Pinpoint the cell where the given text exists, returning its (X, Y) midpoint coordinate. 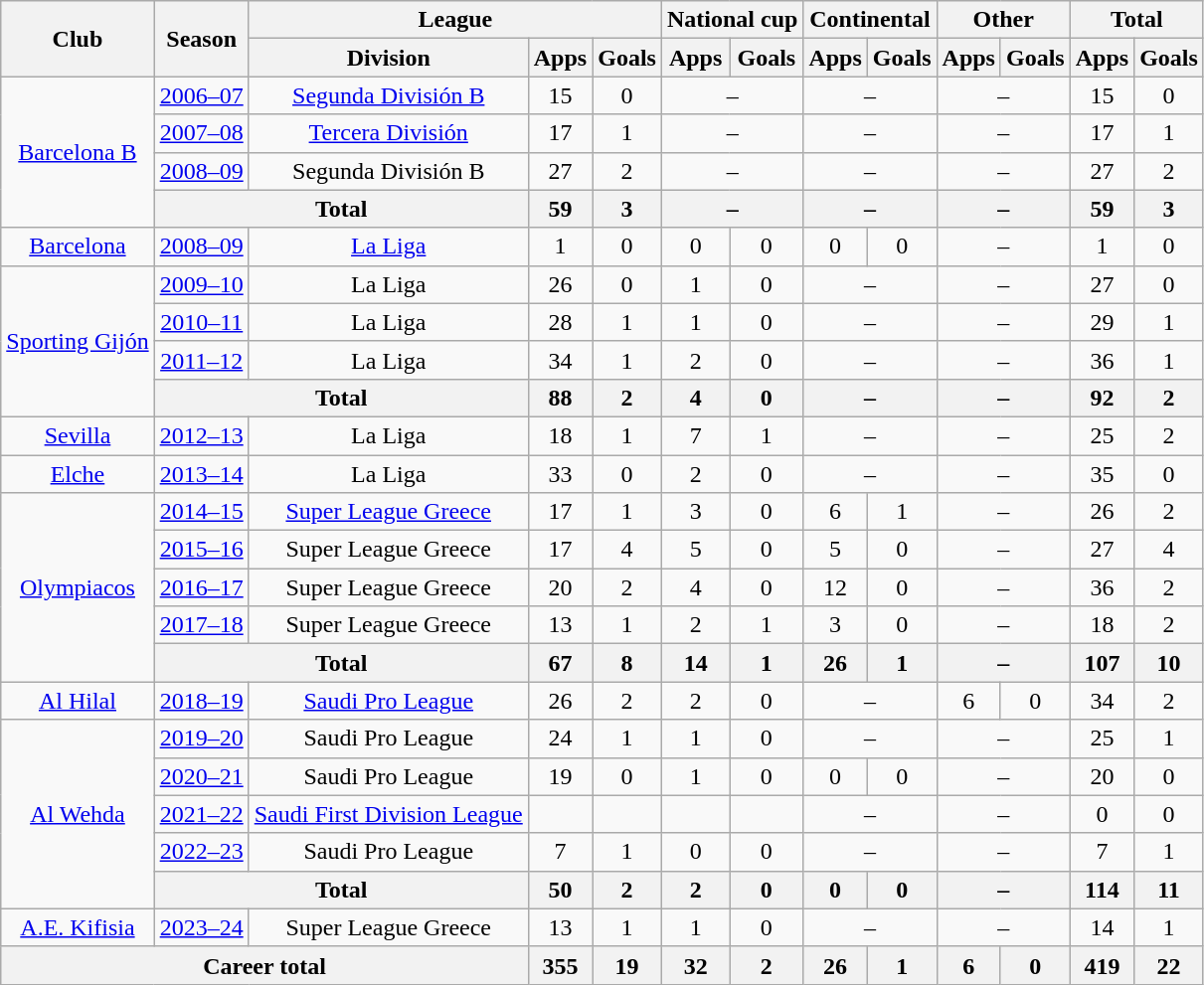
24 (560, 739)
12 (835, 587)
Club (78, 39)
28 (560, 322)
11 (1169, 890)
Barcelona B (78, 152)
2013–14 (201, 474)
Saudi First Division League (388, 814)
419 (1102, 965)
Sevilla (78, 435)
8 (627, 663)
Sporting Gijón (78, 341)
2006–07 (201, 95)
A.E. Kifisia (78, 927)
35 (1102, 474)
Division (388, 58)
League (455, 20)
114 (1102, 890)
10 (1169, 663)
National cup (732, 20)
2007–08 (201, 133)
Continental (870, 20)
88 (560, 398)
2019–20 (201, 739)
2011–12 (201, 360)
2014–15 (201, 512)
Career total (264, 965)
Barcelona (78, 246)
Tercera División (388, 133)
2022–23 (201, 852)
2009–10 (201, 284)
Al Hilal (78, 701)
Elche (78, 474)
50 (560, 890)
2016–17 (201, 587)
2017–18 (201, 625)
2015–16 (201, 550)
355 (560, 965)
Al Wehda (78, 814)
2021–22 (201, 814)
2012–13 (201, 435)
2010–11 (201, 322)
2018–19 (201, 701)
2023–24 (201, 927)
2020–21 (201, 776)
Other (1003, 20)
22 (1169, 965)
Season (201, 39)
92 (1102, 398)
32 (695, 965)
107 (1102, 663)
29 (1102, 322)
33 (560, 474)
Olympiacos (78, 587)
67 (560, 663)
